Return the (X, Y) coordinate for the center point of the cell that contains the specified text.  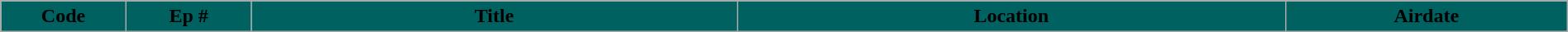
Ep # (189, 16)
Airdate (1426, 16)
Code (64, 16)
Location (1011, 16)
Title (495, 16)
